Identify which cell holds the provided text, then report its (X, Y) central coordinate. 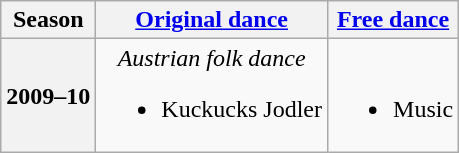
Original dance (212, 20)
Austrian folk danceKuckucks Jodler (212, 96)
Music (394, 96)
Season (48, 20)
2009–10 (48, 96)
Free dance (394, 20)
